Pinpoint the cell where the given text exists, returning its (x, y) midpoint coordinate. 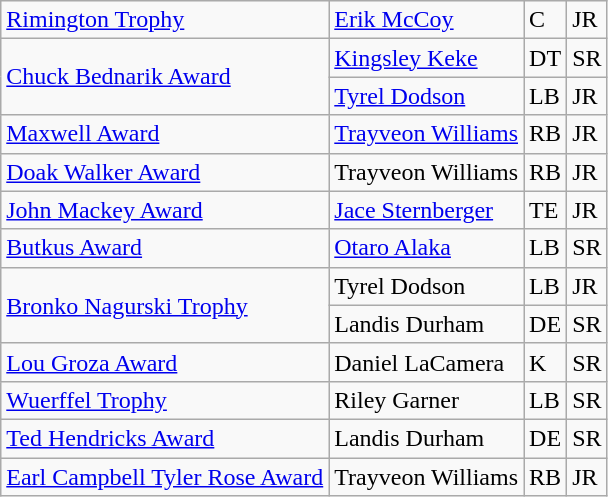
TE (546, 210)
Lou Groza Award (165, 362)
Bronko Nagurski Trophy (165, 305)
Doak Walker Award (165, 172)
K (546, 362)
C (546, 20)
Wuerffel Trophy (165, 400)
Jace Sternberger (426, 210)
Butkus Award (165, 248)
Rimington Trophy (165, 20)
Riley Garner (426, 400)
Maxwell Award (165, 134)
Kingsley Keke (426, 58)
Ted Hendricks Award (165, 438)
Erik McCoy (426, 20)
John Mackey Award (165, 210)
DT (546, 58)
Otaro Alaka (426, 248)
Daniel LaCamera (426, 362)
Chuck Bednarik Award (165, 77)
Earl Campbell Tyler Rose Award (165, 477)
